Scan for the cell matching the given text and deliver its (X, Y) coordinate at center. 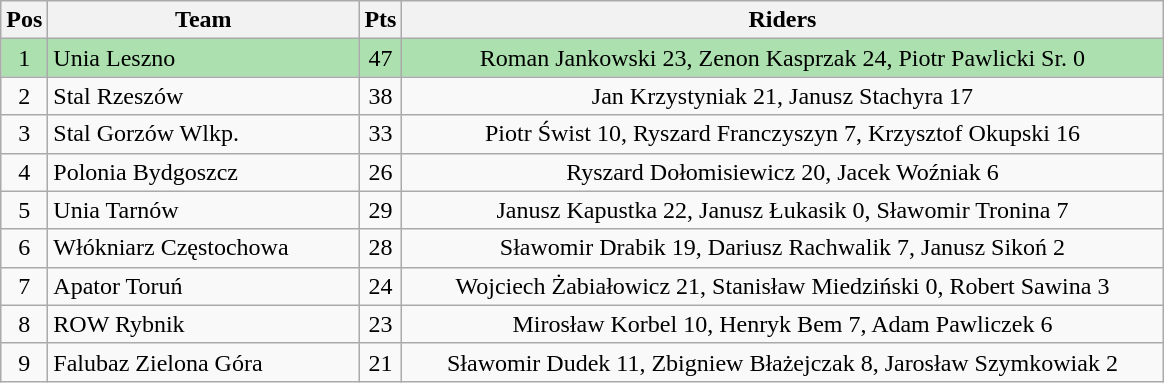
8 (24, 324)
33 (380, 134)
2 (24, 96)
Janusz Kapustka 22, Janusz Łukasik 0, Sławomir Tronina 7 (782, 210)
1 (24, 58)
5 (24, 210)
Stal Rzeszów (204, 96)
26 (380, 172)
Ryszard Dołomisiewicz 20, Jacek Woźniak 6 (782, 172)
ROW Rybnik (204, 324)
Jan Krzystyniak 21, Janusz Stachyra 17 (782, 96)
Unia Tarnów (204, 210)
Falubaz Zielona Góra (204, 362)
24 (380, 286)
Wojciech Żabiałowicz 21, Stanisław Miedziński 0, Robert Sawina 3 (782, 286)
9 (24, 362)
Mirosław Korbel 10, Henryk Bem 7, Adam Pawliczek 6 (782, 324)
4 (24, 172)
Riders (782, 20)
Sławomir Drabik 19, Dariusz Rachwalik 7, Janusz Sikoń 2 (782, 248)
28 (380, 248)
23 (380, 324)
6 (24, 248)
38 (380, 96)
Roman Jankowski 23, Zenon Kasprzak 24, Piotr Pawlicki Sr. 0 (782, 58)
Stal Gorzów Wlkp. (204, 134)
Team (204, 20)
7 (24, 286)
Włókniarz Częstochowa (204, 248)
47 (380, 58)
29 (380, 210)
Apator Toruń (204, 286)
Piotr Świst 10, Ryszard Franczyszyn 7, Krzysztof Okupski 16 (782, 134)
3 (24, 134)
Sławomir Dudek 11, Zbigniew Błażejczak 8, Jarosław Szymkowiak 2 (782, 362)
21 (380, 362)
Pos (24, 20)
Unia Leszno (204, 58)
Pts (380, 20)
Polonia Bydgoszcz (204, 172)
